Output the (X, Y) coordinate of the center of the cell containing the given text.  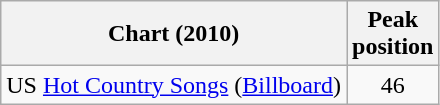
Peakposition (392, 34)
Chart (2010) (174, 34)
46 (392, 85)
US Hot Country Songs (Billboard) (174, 85)
